For the text-containing cell, return its midpoint in [x, y] coordinate format. 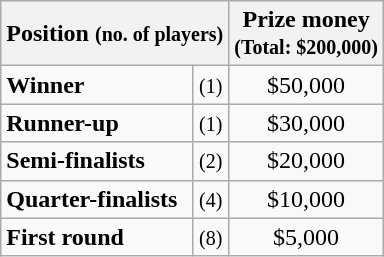
(4) [211, 199]
(2) [211, 161]
$50,000 [306, 85]
Quarter-finalists [97, 199]
Semi-finalists [97, 161]
Runner-up [97, 123]
$30,000 [306, 123]
(8) [211, 237]
$5,000 [306, 237]
Winner [97, 85]
Prize money(Total: $200,000) [306, 34]
Position (no. of players) [115, 34]
$10,000 [306, 199]
$20,000 [306, 161]
First round [97, 237]
